Find where the given text appears and provide that cell's center as [X, Y] coordinate. 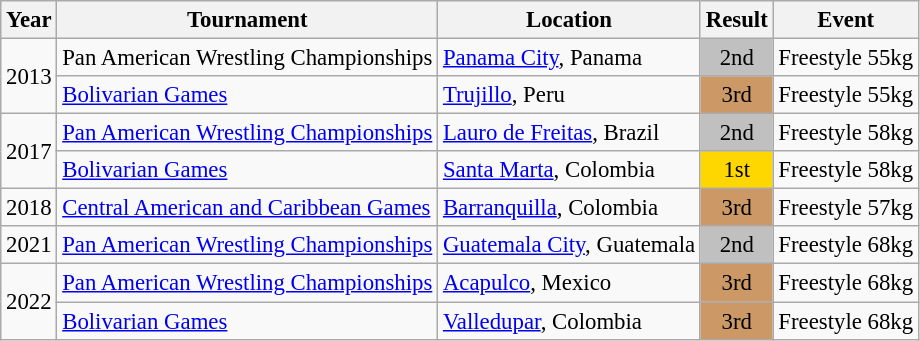
Guatemala City, Guatemala [570, 245]
Valledupar, Colombia [570, 321]
2017 [29, 152]
Lauro de Freitas, Brazil [570, 133]
Trujillo, Peru [570, 95]
2022 [29, 302]
Location [570, 20]
Panama City, Panama [570, 58]
Freestyle 57kg [846, 208]
1st [736, 170]
2021 [29, 245]
Barranquilla, Colombia [570, 208]
2013 [29, 76]
Acapulco, Mexico [570, 283]
Central American and Caribbean Games [248, 208]
Year [29, 20]
2018 [29, 208]
Event [846, 20]
Tournament [248, 20]
Result [736, 20]
Santa Marta, Colombia [570, 170]
